Return [x, y] of the center of cell containing provided text 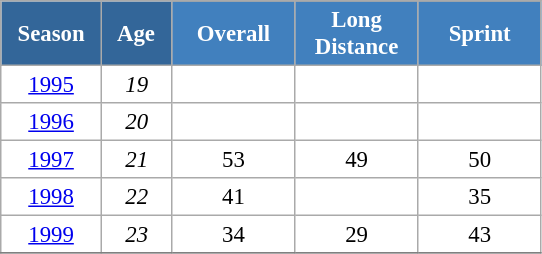
43 [480, 235]
Long Distance [356, 34]
22 [136, 197]
29 [356, 235]
20 [136, 122]
35 [480, 197]
23 [136, 235]
21 [136, 160]
1995 [52, 85]
Overall [234, 34]
19 [136, 85]
34 [234, 235]
1996 [52, 122]
41 [234, 197]
1998 [52, 197]
50 [480, 160]
1997 [52, 160]
53 [234, 160]
49 [356, 160]
Sprint [480, 34]
Age [136, 34]
Season [52, 34]
1999 [52, 235]
